Pinpoint the cell where the given text exists, returning its [X, Y] midpoint coordinate. 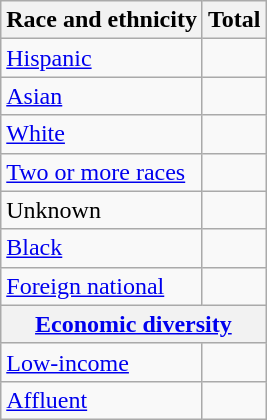
Black [102, 248]
Low-income [102, 362]
Economic diversity [134, 324]
Two or more races [102, 172]
White [102, 134]
Foreign national [102, 286]
Asian [102, 96]
Hispanic [102, 58]
Total [234, 20]
Affluent [102, 400]
Race and ethnicity [102, 20]
Unknown [102, 210]
